Find where the given text appears and provide that cell's center as (x, y) coordinate. 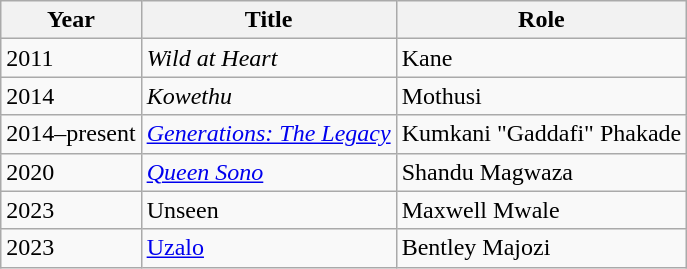
Uzalo (268, 248)
Title (268, 20)
Mothusi (542, 96)
Unseen (268, 210)
2020 (71, 172)
Maxwell Mwale (542, 210)
Bentley Majozi (542, 248)
2011 (71, 58)
Shandu Magwaza (542, 172)
Kane (542, 58)
Year (71, 20)
2014 (71, 96)
Generations: The Legacy (268, 134)
Kowethu (268, 96)
Role (542, 20)
Wild at Heart (268, 58)
Queen Sono (268, 172)
Kumkani "Gaddafi" Phakade (542, 134)
2014–present (71, 134)
